Locate the cell with the specified text and output its [x, y] center coordinate. 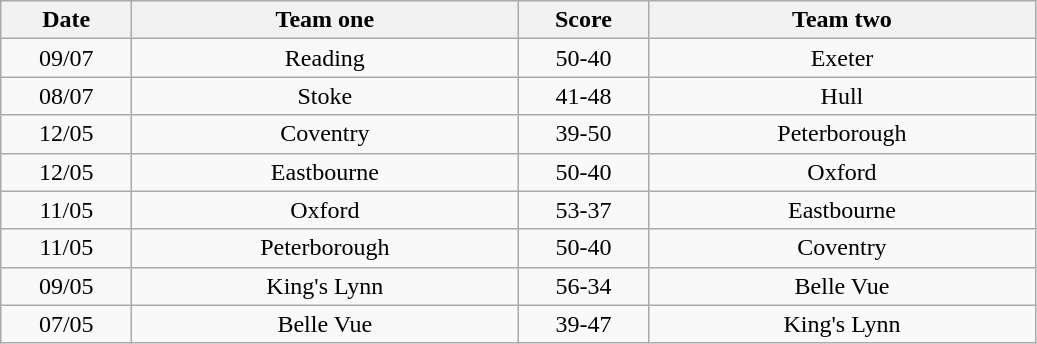
39-50 [584, 134]
09/05 [66, 286]
Reading [325, 58]
07/05 [66, 324]
Stoke [325, 96]
53-37 [584, 210]
56-34 [584, 286]
Date [66, 20]
39-47 [584, 324]
Hull [842, 96]
Team two [842, 20]
Exeter [842, 58]
Team one [325, 20]
09/07 [66, 58]
08/07 [66, 96]
41-48 [584, 96]
Score [584, 20]
